Extract the [x, y] coordinate from the center of the cell holding the provided text.  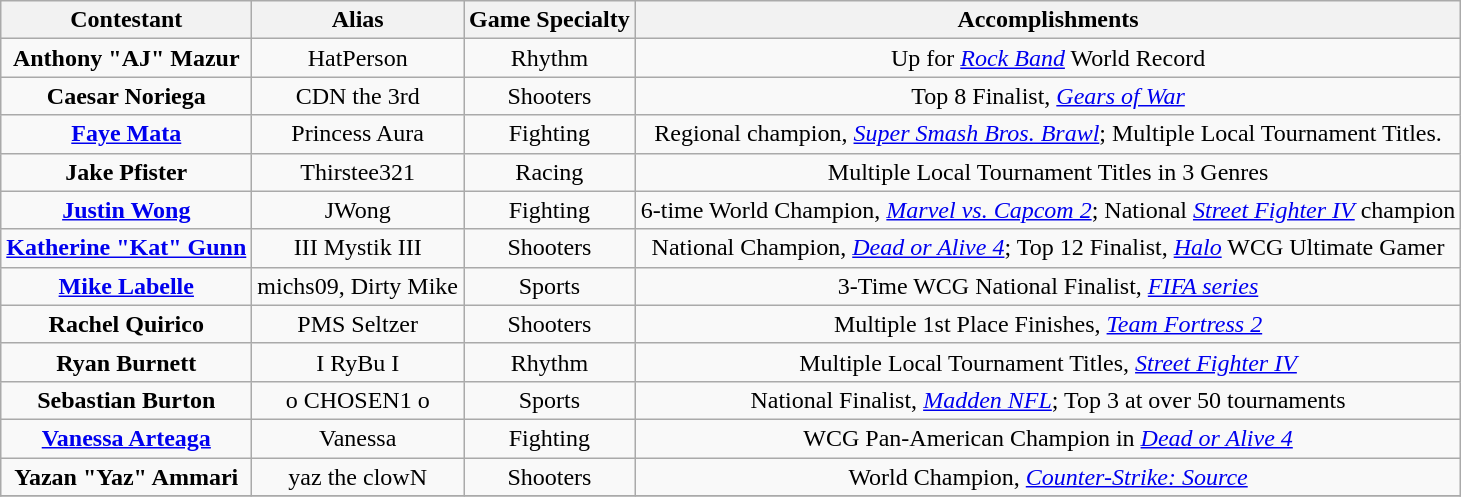
o CHOSEN1 o [358, 400]
HatPerson [358, 58]
yaz the clowN [358, 477]
Katherine "Kat" Gunn [126, 248]
Contestant [126, 20]
Vanessa [358, 438]
Top 8 Finalist, Gears of War [1048, 96]
Rachel Quirico [126, 324]
Caesar Noriega [126, 96]
Game Specialty [550, 20]
Multiple Local Tournament Titles in 3 Genres [1048, 172]
michs09, Dirty Mike [358, 286]
JWong [358, 210]
Faye Mata [126, 134]
Mike Labelle [126, 286]
Racing [550, 172]
CDN the 3rd [358, 96]
National Finalist, Madden NFL; Top 3 at over 50 tournaments [1048, 400]
6-time World Champion, Marvel vs. Capcom 2; National Street Fighter IV champion [1048, 210]
Alias [358, 20]
World Champion, Counter-Strike: Source [1048, 477]
PMS Seltzer [358, 324]
Princess Aura [358, 134]
Multiple Local Tournament Titles, Street Fighter IV [1048, 362]
Yazan "Yaz" Ammari [126, 477]
3-Time WCG National Finalist, FIFA series [1048, 286]
Ryan Burnett [126, 362]
Justin Wong [126, 210]
Vanessa Arteaga [126, 438]
Anthony "AJ" Mazur [126, 58]
Regional champion, Super Smash Bros. Brawl; Multiple Local Tournament Titles. [1048, 134]
Up for Rock Band World Record [1048, 58]
I RyBu I [358, 362]
Accomplishments [1048, 20]
WCG Pan-American Champion in Dead or Alive 4 [1048, 438]
Jake Pfister [126, 172]
III Mystik III [358, 248]
National Champion, Dead or Alive 4; Top 12 Finalist, Halo WCG Ultimate Gamer [1048, 248]
Sebastian Burton [126, 400]
Multiple 1st Place Finishes, Team Fortress 2 [1048, 324]
Thirstee321 [358, 172]
